Output the [x, y] coordinate of the center of the cell containing the given text.  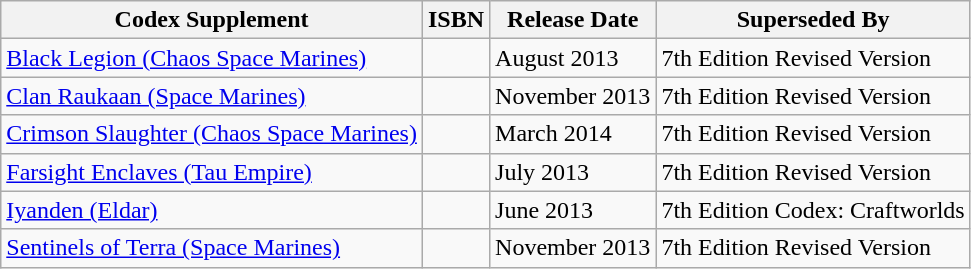
Black Legion (Chaos Space Marines) [212, 58]
August 2013 [573, 58]
Farsight Enclaves (Tau Empire) [212, 172]
March 2014 [573, 134]
Clan Raukaan (Space Marines) [212, 96]
Superseded By [813, 20]
Codex Supplement [212, 20]
July 2013 [573, 172]
Crimson Slaughter (Chaos Space Marines) [212, 134]
7th Edition Codex: Craftworlds [813, 210]
Iyanden (Eldar) [212, 210]
June 2013 [573, 210]
ISBN [456, 20]
Sentinels of Terra (Space Marines) [212, 248]
Release Date [573, 20]
